Return (X, Y) of the center of cell containing provided text 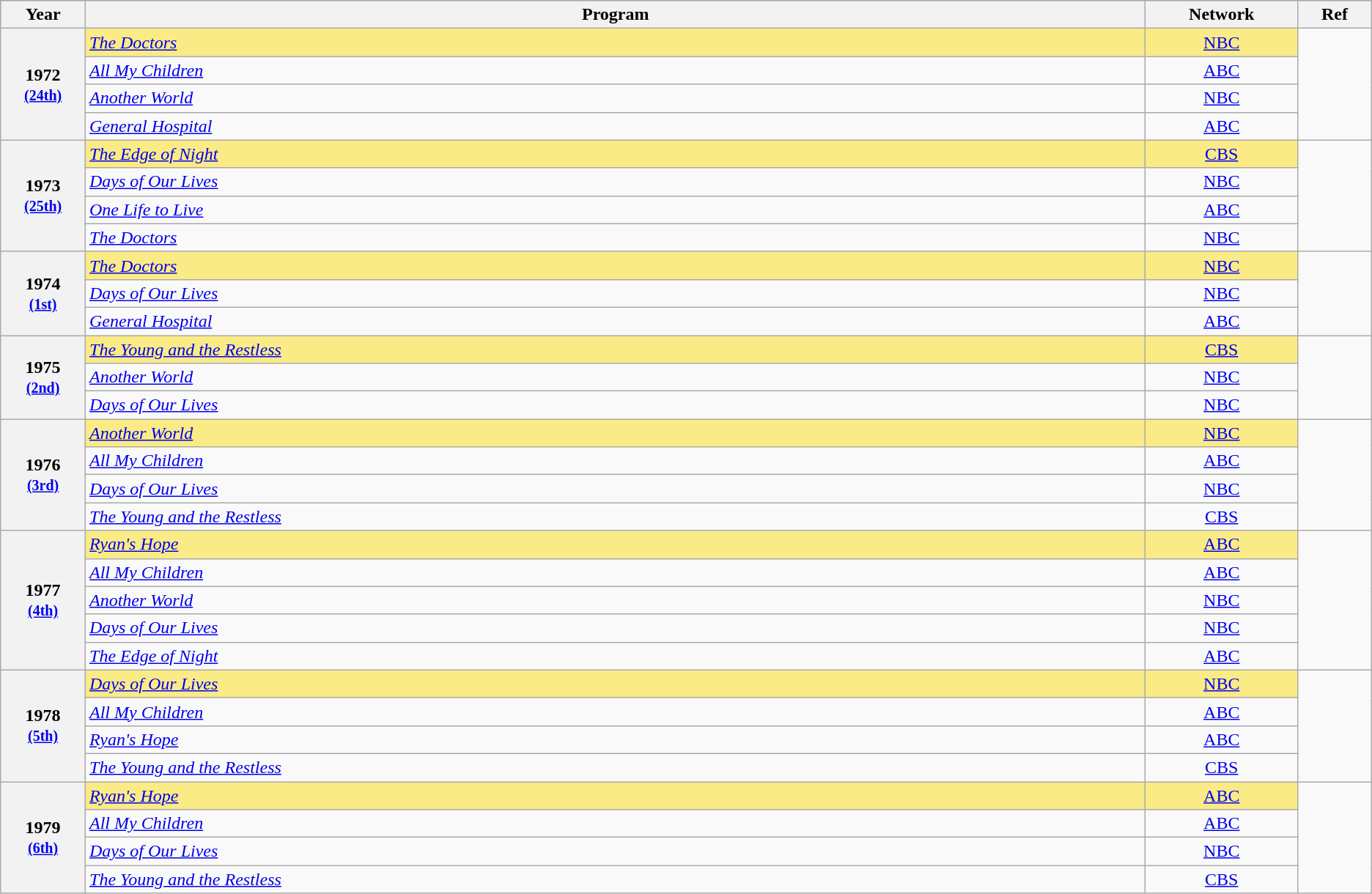
One Life to Live (616, 210)
1972 (24th) (43, 84)
Year (43, 15)
1977 (4th) (43, 600)
1978 (5th) (43, 725)
1979 (6th) (43, 837)
Program (616, 15)
1973 (25th) (43, 196)
1976 (3rd) (43, 475)
Ref (1335, 15)
1975 (2nd) (43, 377)
Network (1222, 15)
1974 (1st) (43, 293)
